Return (x, y) of the center of cell containing provided text 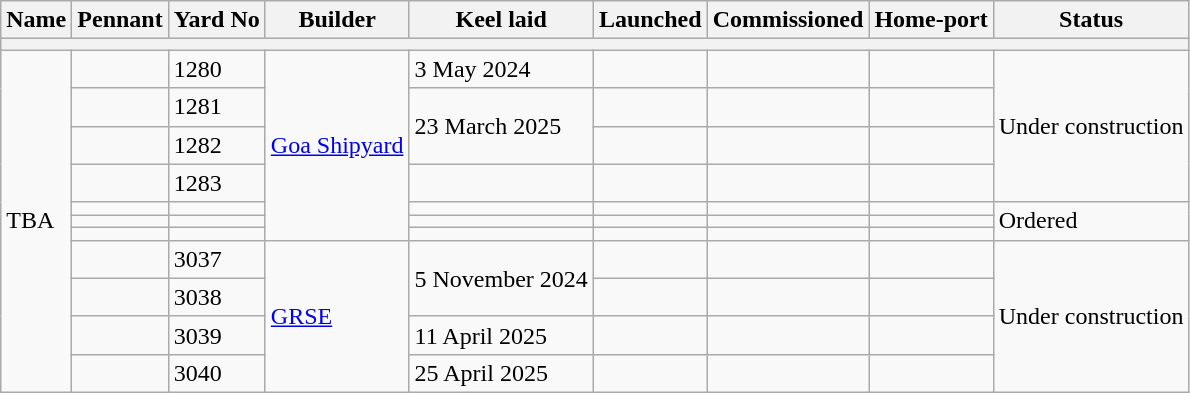
25 April 2025 (501, 373)
Goa Shipyard (337, 145)
3 May 2024 (501, 69)
Name (36, 20)
1282 (216, 145)
Pennant (120, 20)
GRSE (337, 316)
Commissioned (788, 20)
TBA (36, 222)
5 November 2024 (501, 278)
1280 (216, 69)
3040 (216, 373)
Ordered (1091, 221)
3038 (216, 297)
1281 (216, 107)
Status (1091, 20)
Launched (650, 20)
Yard No (216, 20)
3037 (216, 259)
3039 (216, 335)
11 April 2025 (501, 335)
1283 (216, 183)
Keel laid (501, 20)
Builder (337, 20)
23 March 2025 (501, 126)
Home-port (931, 20)
